Return the (X, Y) coordinate for the center point of the cell that contains the specified text.  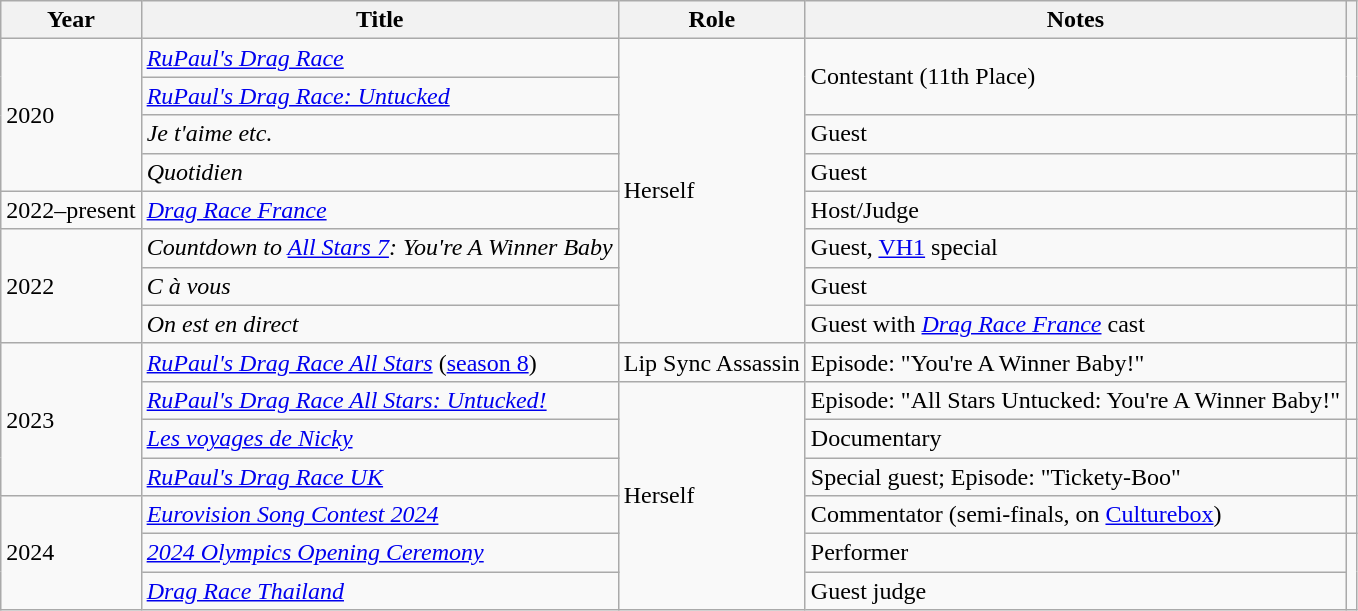
Quotidien (380, 172)
2022–present (71, 210)
Commentator (semi-finals, on Culturebox) (1075, 515)
Countdown to All Stars 7: You're A Winner Baby (380, 248)
Notes (1075, 20)
Je t'aime etc. (380, 134)
Guest, VH1 special (1075, 248)
2022 (71, 286)
Eurovision Song Contest 2024 (380, 515)
Guest with Drag Race France cast (1075, 324)
RuPaul's Drag Race UK (380, 477)
RuPaul's Drag Race All Stars: Untucked! (380, 400)
Year (71, 20)
2024 Olympics Opening Ceremony (380, 553)
Guest judge (1075, 591)
Performer (1075, 553)
Special guest; Episode: "Tickety-Boo" (1075, 477)
C à vous (380, 286)
Episode: "You're A Winner Baby!" (1075, 362)
RuPaul's Drag Race: Untucked (380, 96)
2020 (71, 115)
Host/Judge (1075, 210)
Drag Race France (380, 210)
Lip Sync Assassin (712, 362)
2024 (71, 553)
Episode: "All Stars Untucked: You're A Winner Baby!" (1075, 400)
Les voyages de Nicky (380, 438)
Title (380, 20)
Role (712, 20)
RuPaul's Drag Race (380, 58)
Documentary (1075, 438)
RuPaul's Drag Race All Stars (season 8) (380, 362)
Contestant (11th Place) (1075, 77)
Drag Race Thailand (380, 591)
2023 (71, 419)
On est en direct (380, 324)
